Find where the given text appears and provide that cell's center as [x, y] coordinate. 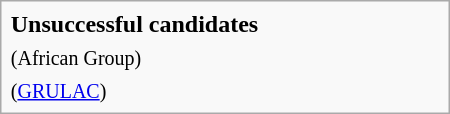
Unsuccessful candidates [224, 24]
(African Group) [224, 57]
(GRULAC) [224, 90]
